Output the (x, y) coordinate of the center of the cell containing the given text.  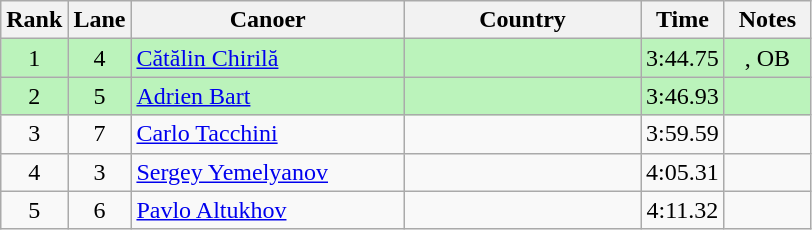
4:11.32 (683, 210)
Cătălin Chirilă (268, 58)
3:44.75 (683, 58)
Notes (767, 20)
3:59.59 (683, 134)
Canoer (268, 20)
Rank (34, 20)
4:05.31 (683, 172)
6 (100, 210)
Pavlo Altukhov (268, 210)
Sergey Yemelyanov (268, 172)
Time (683, 20)
3:46.93 (683, 96)
Carlo Tacchini (268, 134)
Country (522, 20)
7 (100, 134)
2 (34, 96)
Adrien Bart (268, 96)
, OB (767, 58)
Lane (100, 20)
1 (34, 58)
